Return [x, y] of the center of cell containing provided text 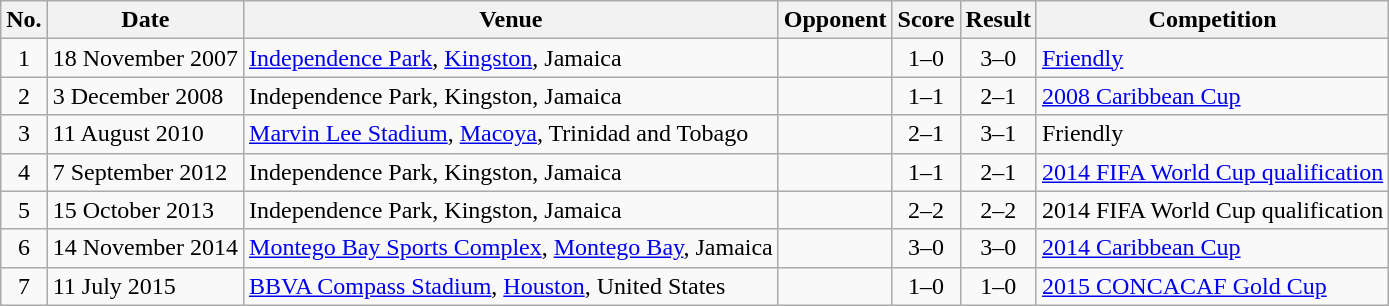
2015 CONCACAF Gold Cup [1212, 286]
Competition [1212, 20]
5 [24, 210]
4 [24, 172]
2 [24, 96]
Montego Bay Sports Complex, Montego Bay, Jamaica [512, 248]
3–1 [998, 134]
18 November 2007 [145, 58]
7 September 2012 [145, 172]
Result [998, 20]
3 [24, 134]
BBVA Compass Stadium, Houston, United States [512, 286]
3 December 2008 [145, 96]
15 October 2013 [145, 210]
No. [24, 20]
11 July 2015 [145, 286]
2008 Caribbean Cup [1212, 96]
11 August 2010 [145, 134]
Venue [512, 20]
14 November 2014 [145, 248]
Marvin Lee Stadium, Macoya, Trinidad and Tobago [512, 134]
Score [926, 20]
Date [145, 20]
7 [24, 286]
6 [24, 248]
1 [24, 58]
Opponent [835, 20]
2014 Caribbean Cup [1212, 248]
